Extract the (x, y) coordinate from the center of the cell holding the provided text.  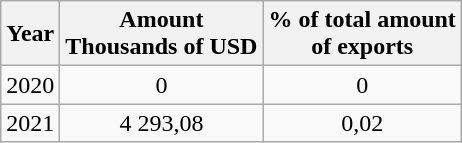
AmountThousands of USD (162, 34)
4 293,08 (162, 123)
Year (30, 34)
0,02 (362, 123)
2020 (30, 85)
% of total amount of exports (362, 34)
2021 (30, 123)
